Return the [x, y] coordinate for the center point of the cell that contains the specified text.  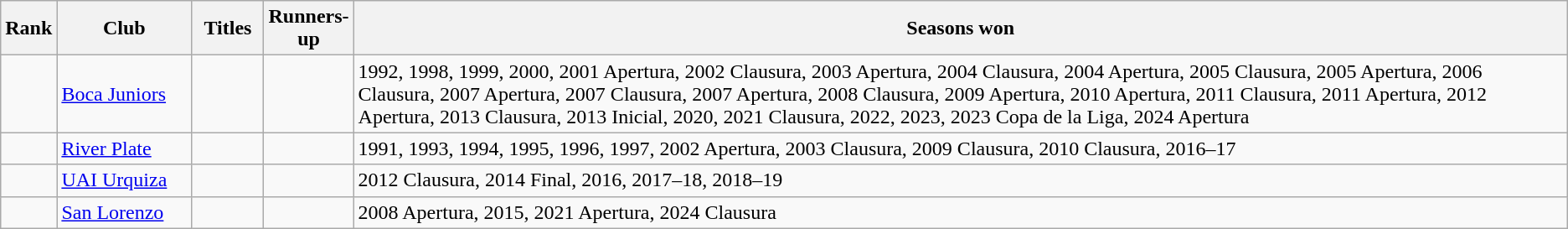
Boca Juniors [124, 94]
Titles [228, 29]
San Lorenzo [124, 212]
River Plate [124, 148]
Club [124, 29]
2008 Apertura, 2015, 2021 Apertura, 2024 Clausura [960, 212]
Rank [28, 29]
Runners-up [308, 29]
1991, 1993, 1994, 1995, 1996, 1997, 2002 Apertura, 2003 Clausura, 2009 Clausura, 2010 Clausura, 2016–17 [960, 148]
UAI Urquiza [124, 180]
2012 Clausura, 2014 Final, 2016, 2017–18, 2018–19 [960, 180]
Seasons won [960, 29]
